Detect which cell encompasses the target text, then output its [x, y] center coordinate. 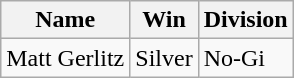
No-Gi [246, 58]
Division [246, 20]
Silver [164, 58]
Name [66, 20]
Matt Gerlitz [66, 58]
Win [164, 20]
